From the cell containing the given text, extract its center point as [x, y] coordinate. 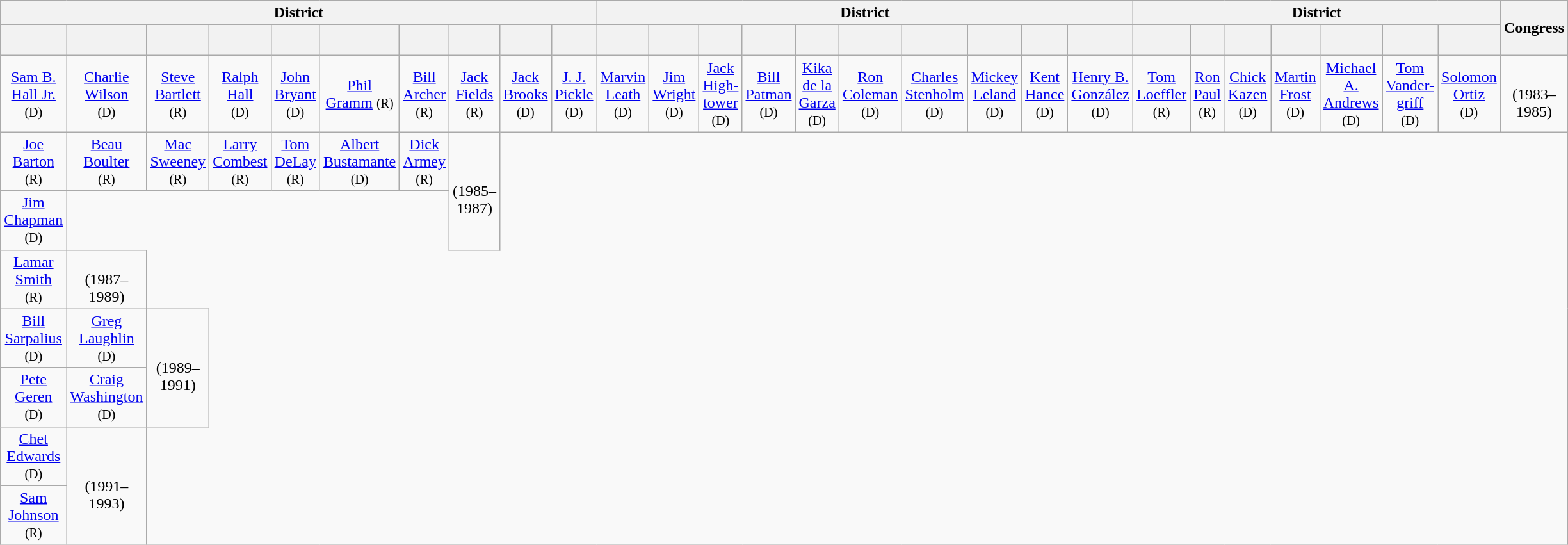
(1987–1989) [106, 279]
(1983–1985) [1534, 94]
MartinFrost(D) [1295, 94]
J. J.Pickle(D) [574, 94]
PeteGeren(D) [33, 397]
MarvinLeath(D) [623, 94]
JackBrooks(D) [526, 94]
ChetEdwards(D) [33, 456]
JimChapman(D) [33, 220]
MickeyLeland(D) [994, 94]
Tom Vander-griff (D) [1410, 94]
(1989–1991) [178, 368]
MichaelA.Andrews(D) [1351, 94]
LarryCombest(R) [240, 161]
SamJohnson (R) [33, 515]
AlbertBustamante(D) [359, 161]
CharlesStenholm(D) [935, 94]
RalphHall(D) [240, 94]
JackFields(R) [475, 94]
RonColeman(D) [870, 94]
LamarSmith(R) [33, 279]
Sam B.Hall Jr.(D) [33, 94]
SolomonOrtiz(D) [1469, 94]
TomLoeffler(R) [1161, 94]
CharlieWilson(D) [106, 94]
(1991–1993) [106, 485]
PhilGramm (R) [359, 94]
BillSarpalius(D) [33, 338]
BeauBoulter(R) [106, 161]
Kikade laGarza(D) [817, 94]
ChickKazen (D) [1248, 94]
SteveBartlett(R) [178, 94]
GregLaughlin(D) [106, 338]
RonPaul (R) [1208, 94]
JohnBryant(D) [295, 94]
JoeBarton(R) [33, 161]
KentHance (D) [1045, 94]
Jack High-tower (D) [721, 94]
BillArcher(R) [424, 94]
TomDeLay(R) [295, 161]
MacSweeney(R) [178, 161]
(1985–1987) [475, 191]
CraigWashington(D) [106, 397]
BillPatman (D) [768, 94]
JimWright(D) [674, 94]
Henry B.González(D) [1101, 94]
DickArmey(R) [424, 161]
Congress [1534, 28]
